Identify which cell holds the provided text, then report its (X, Y) central coordinate. 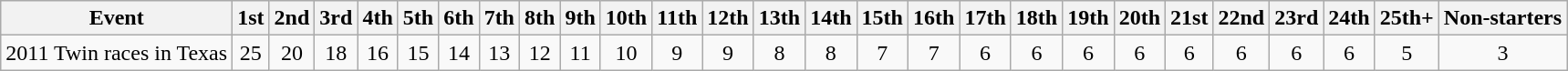
22nd (1241, 18)
18th (1036, 18)
21st (1189, 18)
20th (1139, 18)
13th (779, 18)
16th (933, 18)
25th+ (1407, 18)
16 (378, 53)
5 (1407, 53)
7th (499, 18)
10 (626, 53)
9th (580, 18)
18 (336, 53)
6th (459, 18)
4th (378, 18)
1st (251, 18)
2011 Twin races in Texas (117, 53)
19th (1088, 18)
5th (418, 18)
3rd (336, 18)
20 (292, 53)
8th (540, 18)
11th (677, 18)
2nd (292, 18)
13 (499, 53)
3 (1502, 53)
24th (1349, 18)
Non-starters (1502, 18)
Event (117, 18)
14 (459, 53)
15th (882, 18)
12th (728, 18)
12 (540, 53)
14th (831, 18)
10th (626, 18)
15 (418, 53)
17th (985, 18)
11 (580, 53)
23rd (1297, 18)
25 (251, 53)
